Extract the [X, Y] coordinate from the center of the cell holding the provided text.  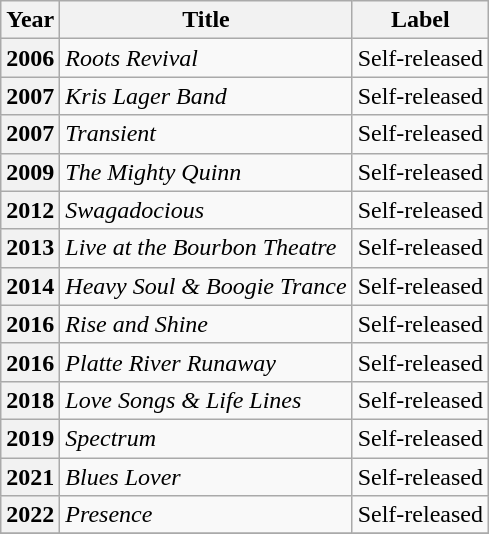
Live at the Bourbon Theatre [206, 248]
Year [30, 20]
Title [206, 20]
2014 [30, 286]
Blues Lover [206, 477]
Roots Revival [206, 58]
Rise and Shine [206, 324]
Presence [206, 515]
Love Songs & Life Lines [206, 400]
2018 [30, 400]
2009 [30, 172]
2013 [30, 248]
Label [420, 20]
Spectrum [206, 438]
Swagadocious [206, 210]
2006 [30, 58]
2019 [30, 438]
Heavy Soul & Boogie Trance [206, 286]
The Mighty Quinn [206, 172]
2022 [30, 515]
Transient [206, 134]
Platte River Runaway [206, 362]
2012 [30, 210]
2021 [30, 477]
Kris Lager Band [206, 96]
